Find where the given text appears and provide that cell's center as (x, y) coordinate. 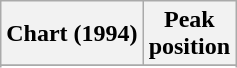
Chart (1994) (72, 34)
Peakposition (189, 34)
